From the cell containing the given text, extract its center point as (X, Y) coordinate. 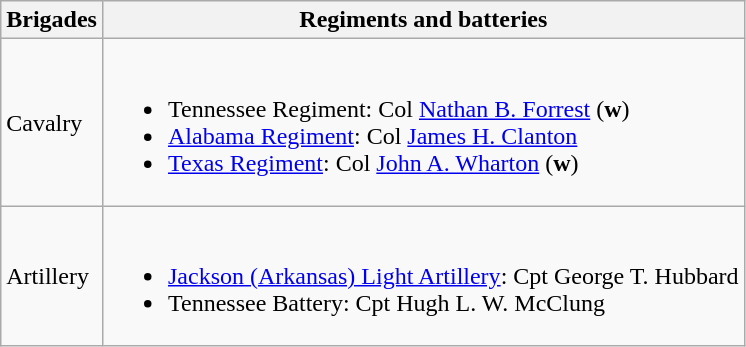
Tennessee Regiment: Col Nathan B. Forrest (w)Alabama Regiment: Col James H. ClantonTexas Regiment: Col John A. Wharton (w) (423, 122)
Cavalry (52, 122)
Jackson (Arkansas) Light Artillery: Cpt George T. HubbardTennessee Battery: Cpt Hugh L. W. McClung (423, 276)
Artillery (52, 276)
Regiments and batteries (423, 20)
Brigades (52, 20)
